Scan for the cell matching the given text and deliver its [X, Y] coordinate at center. 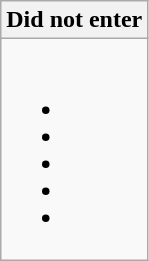
Did not enter [74, 20]
